For the text-containing cell, return its midpoint in (X, Y) coordinate format. 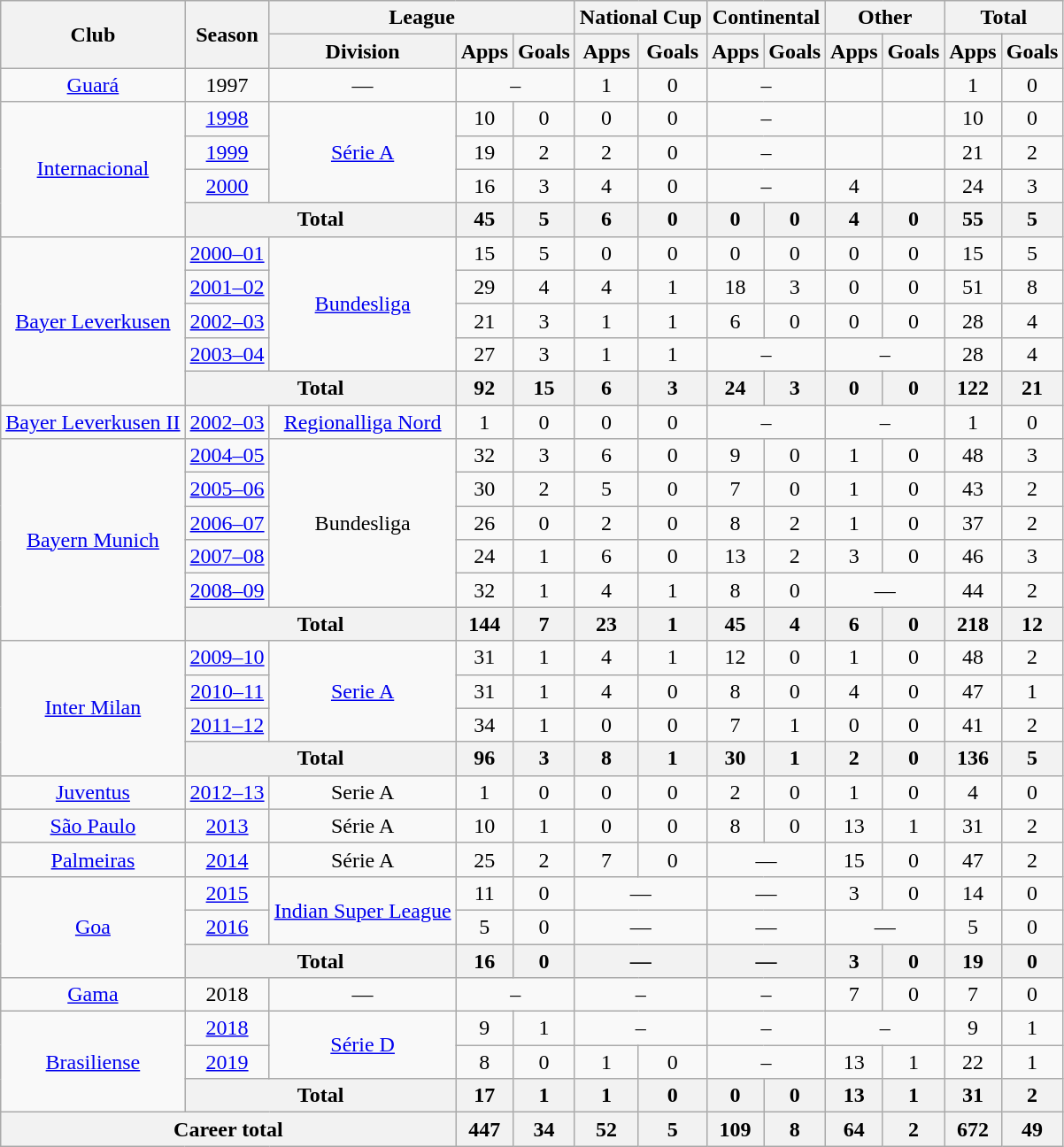
Season (227, 35)
218 (973, 624)
Indian Super League (363, 910)
672 (973, 1129)
Inter Milan (93, 708)
Goa (93, 927)
17 (484, 1096)
25 (484, 859)
51 (973, 287)
29 (484, 287)
1997 (227, 85)
2006–07 (227, 523)
Brasiliense (93, 1062)
41 (973, 725)
144 (484, 624)
37 (973, 523)
14 (973, 893)
64 (854, 1129)
1998 (227, 119)
Regionalliga Nord (363, 422)
Bayern Munich (93, 540)
49 (1032, 1129)
Bayer Leverkusen II (93, 422)
1999 (227, 152)
46 (973, 557)
18 (735, 287)
Career total (228, 1129)
109 (735, 1129)
Gama (93, 995)
22 (973, 1062)
2000 (227, 186)
43 (973, 489)
2005–06 (227, 489)
2010–11 (227, 691)
2007–08 (227, 557)
League (421, 18)
Internacional (93, 169)
122 (973, 388)
55 (973, 219)
2003–04 (227, 354)
2011–12 (227, 725)
52 (606, 1129)
447 (484, 1129)
Continental (766, 18)
2013 (227, 826)
92 (484, 388)
2012–13 (227, 792)
Bayer Leverkusen (93, 320)
São Paulo (93, 826)
44 (973, 590)
2004–05 (227, 456)
2009–10 (227, 658)
96 (484, 758)
27 (484, 354)
Club (93, 35)
Palmeiras (93, 859)
2001–02 (227, 287)
2014 (227, 859)
136 (973, 758)
Guará (93, 85)
2000–01 (227, 253)
Other (885, 18)
2015 (227, 893)
Division (363, 51)
2016 (227, 927)
2019 (227, 1062)
National Cup (641, 18)
11 (484, 893)
Série D (363, 1045)
Juventus (93, 792)
2008–09 (227, 590)
26 (484, 523)
23 (606, 624)
